Detect which cell encompasses the target text, then output its [x, y] center coordinate. 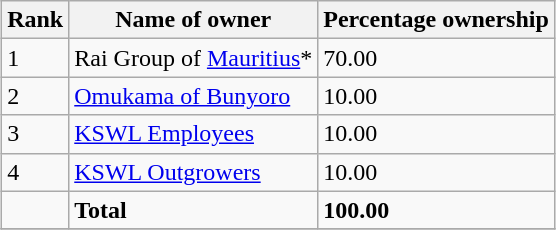
Total [194, 210]
Percentage ownership [436, 20]
100.00 [436, 210]
4 [36, 172]
2 [36, 96]
KSWL Outgrowers [194, 172]
Rai Group of Mauritius* [194, 58]
70.00 [436, 58]
Name of owner [194, 20]
KSWL Employees [194, 134]
Rank [36, 20]
1 [36, 58]
3 [36, 134]
Omukama of Bunyoro [194, 96]
